Search for the cell housing the specified text and yield its [X, Y] center coordinate. 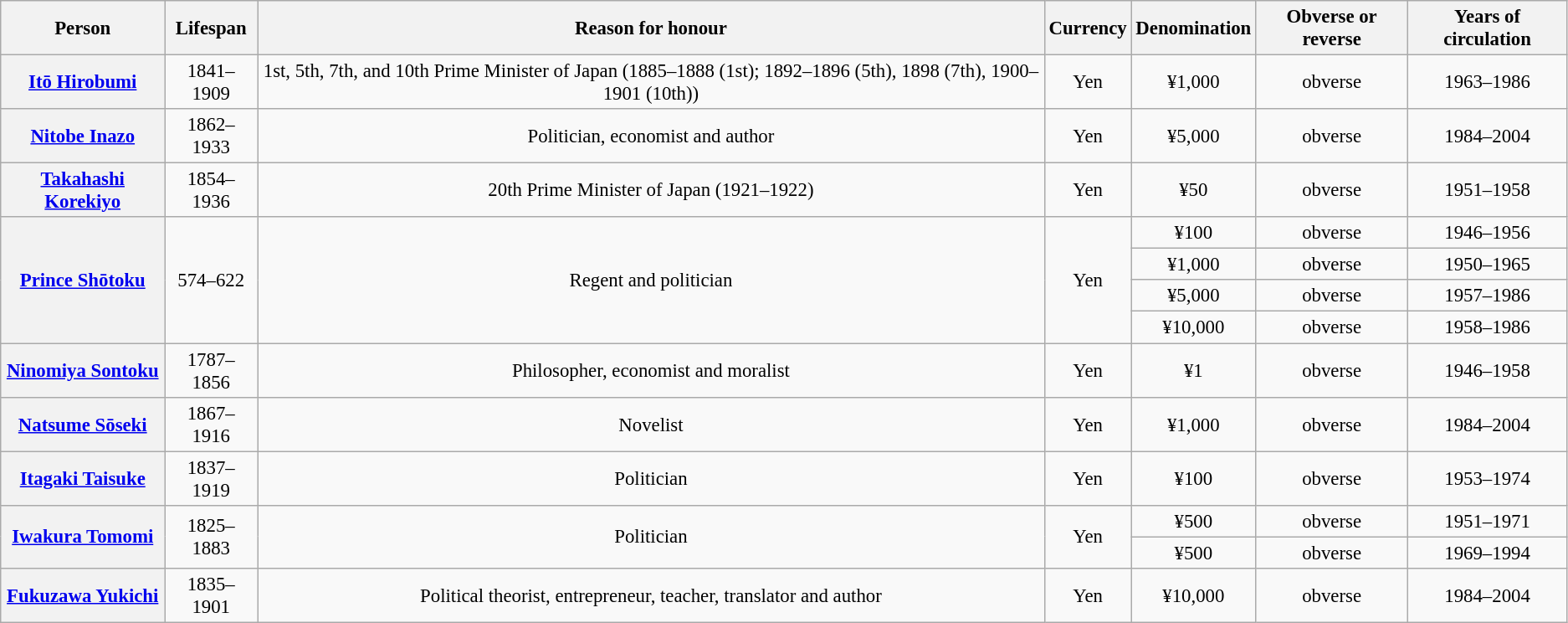
1946–1958 [1488, 370]
1867–1916 [211, 424]
¥50 [1193, 191]
574–622 [211, 280]
Takahashi Korekiyo [83, 191]
Fukuzawa Yukichi [83, 596]
1787–1856 [211, 370]
Reason for honour [651, 28]
20th Prime Minister of Japan (1921–1922) [651, 191]
1835–1901 [211, 596]
Novelist [651, 424]
Natsume Sōseki [83, 424]
1969–1994 [1488, 553]
1854–1936 [211, 191]
¥1 [1193, 370]
Lifespan [211, 28]
1946–1956 [1488, 233]
Politician, economist and author [651, 136]
1st, 5th, 7th, and 10th Prime Minister of Japan (1885–1888 (1st); 1892–1896 (5th), 1898 (7th), 1900–1901 (10th)) [651, 82]
Currency [1088, 28]
Prince Shōtoku [83, 280]
1837–1919 [211, 479]
Obverse or reverse [1332, 28]
Regent and politician [651, 280]
1951–1971 [1488, 521]
1841–1909 [211, 82]
1957–1986 [1488, 296]
1825–1883 [211, 536]
Philosopher, economist and moralist [651, 370]
Nitobe Inazo [83, 136]
Iwakura Tomomi [83, 536]
Denomination [1193, 28]
1862–1933 [211, 136]
Political theorist, entrepreneur, teacher, translator and author [651, 596]
Ninomiya Sontoku [83, 370]
Person [83, 28]
1951–1958 [1488, 191]
1950–1965 [1488, 265]
Itō Hirobumi [83, 82]
1953–1974 [1488, 479]
Itagaki Taisuke [83, 479]
1958–1986 [1488, 327]
Years of circulation [1488, 28]
1963–1986 [1488, 82]
